Find where the given text appears and provide that cell's center as (x, y) coordinate. 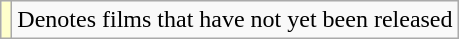
Denotes films that have not yet been released (235, 20)
